Identify which cell holds the provided text, then report its (X, Y) central coordinate. 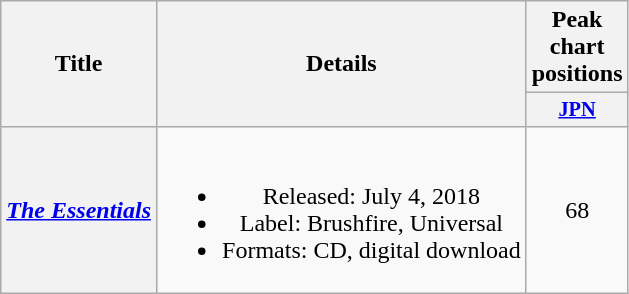
Details (342, 64)
Released: July 4, 2018Label: Brushfire, UniversalFormats: CD, digital download (342, 210)
Title (79, 64)
68 (577, 210)
Peakchartpositions (577, 47)
JPN (577, 110)
The Essentials (79, 210)
